Scan for the cell matching the given text and deliver its [X, Y] coordinate at center. 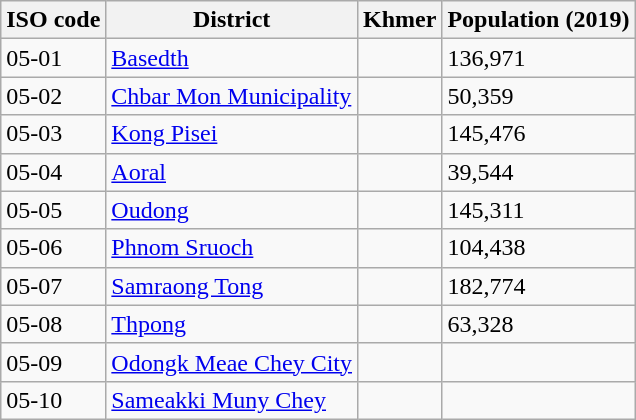
District [232, 20]
05-04 [54, 172]
145,311 [538, 210]
05-08 [54, 324]
05-01 [54, 58]
Chbar Mon Municipality [232, 96]
Basedth [232, 58]
Thpong [232, 324]
05-10 [54, 400]
Oudong [232, 210]
ISO code [54, 20]
05-05 [54, 210]
Khmer [400, 20]
145,476 [538, 134]
05-02 [54, 96]
05-09 [54, 362]
39,544 [538, 172]
Odongk Meae Chey City [232, 362]
182,774 [538, 286]
63,328 [538, 324]
Kong Pisei [232, 134]
136,971 [538, 58]
Phnom Sruoch [232, 248]
Population (2019) [538, 20]
05-06 [54, 248]
Aoral [232, 172]
50,359 [538, 96]
05-07 [54, 286]
104,438 [538, 248]
Sameakki Muny Chey [232, 400]
Samraong Tong [232, 286]
05-03 [54, 134]
